Return [x, y] of the center of cell containing provided text 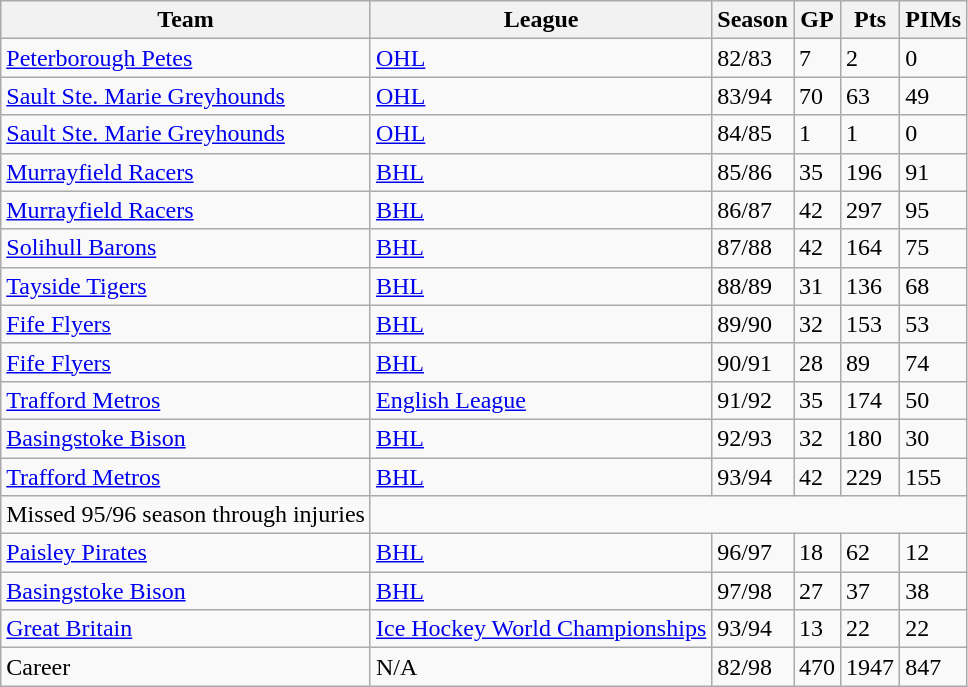
153 [870, 324]
75 [934, 248]
70 [818, 96]
Ice Hockey World Championships [540, 629]
84/85 [753, 134]
85/86 [753, 172]
95 [934, 210]
87/88 [753, 248]
91/92 [753, 400]
37 [870, 591]
30 [934, 438]
League [540, 20]
89/90 [753, 324]
2 [870, 58]
155 [934, 477]
Solihull Barons [186, 248]
28 [818, 362]
91 [934, 172]
847 [934, 667]
Great Britain [186, 629]
53 [934, 324]
97/98 [753, 591]
N/A [540, 667]
Paisley Pirates [186, 553]
12 [934, 553]
229 [870, 477]
297 [870, 210]
50 [934, 400]
92/93 [753, 438]
38 [934, 591]
Missed 95/96 season through injuries [186, 515]
English League [540, 400]
82/98 [753, 667]
196 [870, 172]
Career [186, 667]
GP [818, 20]
89 [870, 362]
470 [818, 667]
164 [870, 248]
62 [870, 553]
82/83 [753, 58]
86/87 [753, 210]
68 [934, 286]
Tayside Tigers [186, 286]
Team [186, 20]
13 [818, 629]
83/94 [753, 96]
74 [934, 362]
174 [870, 400]
1947 [870, 667]
63 [870, 96]
180 [870, 438]
Peterborough Petes [186, 58]
136 [870, 286]
7 [818, 58]
90/91 [753, 362]
18 [818, 553]
96/97 [753, 553]
31 [818, 286]
88/89 [753, 286]
PIMs [934, 20]
Pts [870, 20]
Season [753, 20]
49 [934, 96]
27 [818, 591]
